Locate the cell with the specified text and output its [x, y] center coordinate. 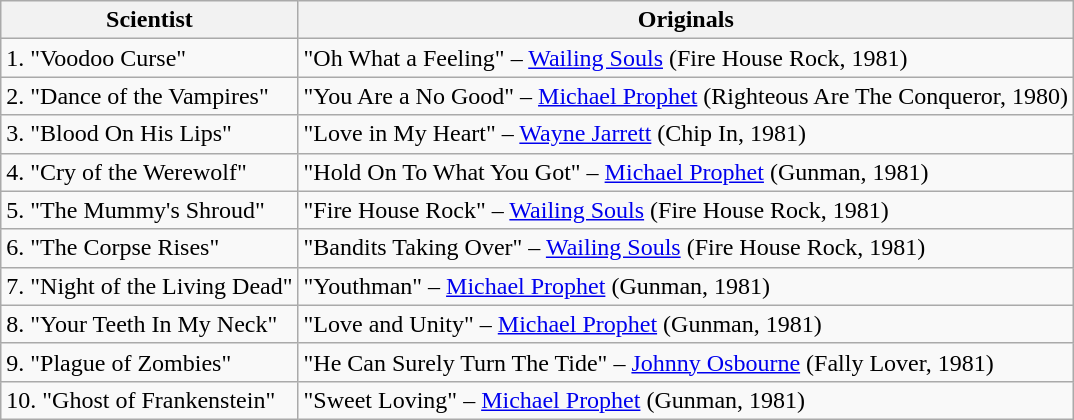
1. "Voodoo Curse" [150, 58]
"Love and Unity" – Michael Prophet (Gunman, 1981) [686, 324]
"Bandits Taking Over" – Wailing Souls (Fire House Rock, 1981) [686, 248]
Originals [686, 20]
"Fire House Rock" – Wailing Souls (Fire House Rock, 1981) [686, 210]
7. "Night of the Living Dead" [150, 286]
8. "Your Teeth In My Neck" [150, 324]
4. "Cry of the Werewolf" [150, 172]
2. "Dance of the Vampires" [150, 96]
"Youthman" – Michael Prophet (Gunman, 1981) [686, 286]
5. "The Mummy's Shroud" [150, 210]
"Hold On To What You Got" – Michael Prophet (Gunman, 1981) [686, 172]
"He Can Surely Turn The Tide" – Johnny Osbourne (Fally Lover, 1981) [686, 362]
"Oh What a Feeling" – Wailing Souls (Fire House Rock, 1981) [686, 58]
6. "The Corpse Rises" [150, 248]
"Love in My Heart" – Wayne Jarrett (Chip In, 1981) [686, 134]
10. "Ghost of Frankenstein" [150, 400]
Scientist [150, 20]
"Sweet Loving" – Michael Prophet (Gunman, 1981) [686, 400]
"You Are a No Good" – Michael Prophet (Righteous Are The Conqueror, 1980) [686, 96]
3. "Blood On His Lips" [150, 134]
9. "Plague of Zombies" [150, 362]
